Scan for the cell matching the given text and deliver its (x, y) coordinate at center. 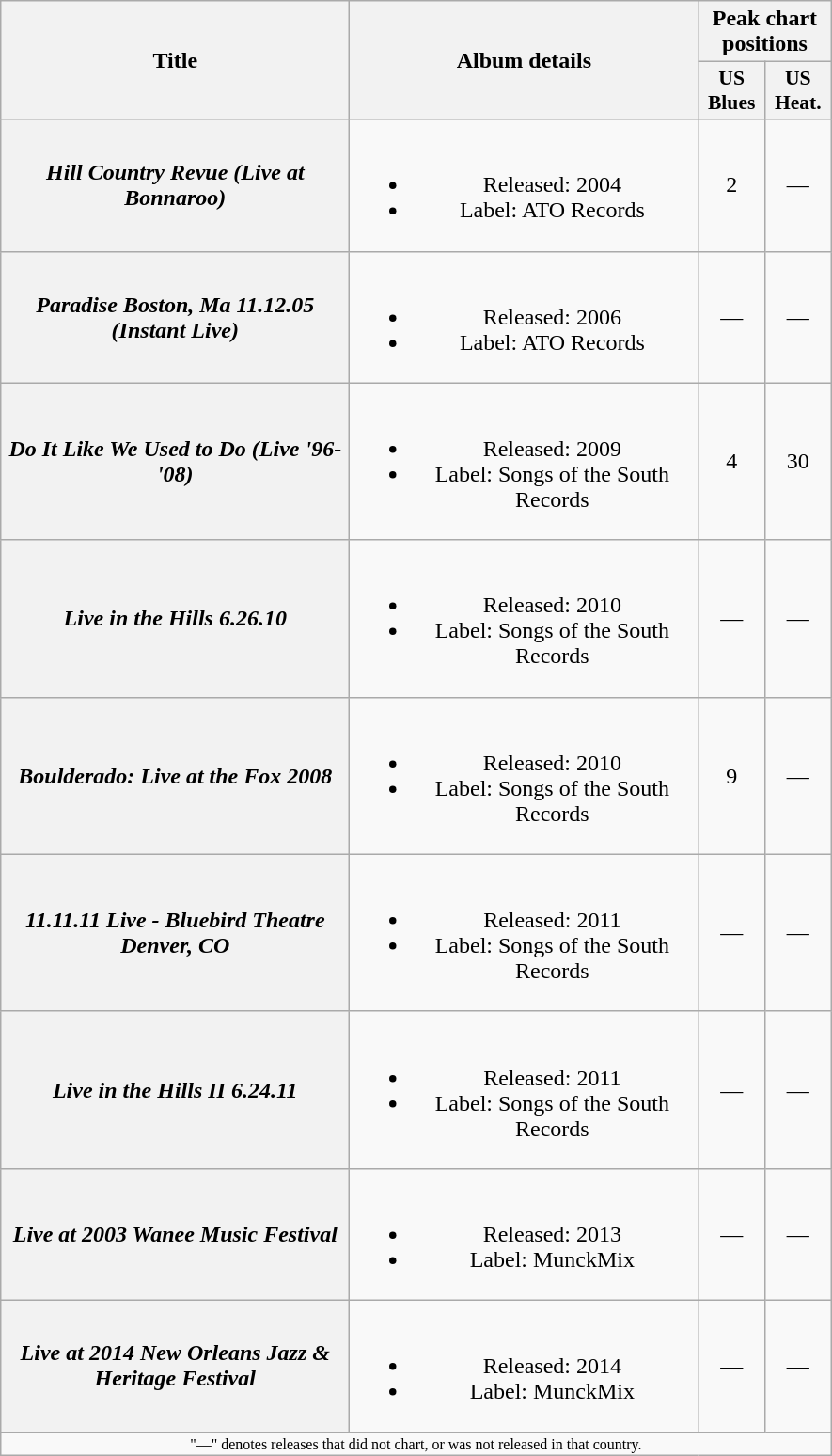
Released: 2014Label: MunckMix (525, 1366)
9 (731, 775)
Live in the Hills 6.26.10 (175, 619)
Boulderado: Live at the Fox 2008 (175, 775)
Released: 2004Label: ATO Records (525, 185)
Album details (525, 60)
Peak chart positions (765, 32)
Released: 2009Label: Songs of the South Records (525, 461)
US Blues (731, 90)
Hill Country Revue (Live at Bonnaroo) (175, 185)
Do It Like We Used to Do (Live '96-'08) (175, 461)
Live in the Hills II 6.24.11 (175, 1089)
Paradise Boston, Ma 11.12.05 (Instant Live) (175, 317)
US Heat. (797, 90)
11.11.11 Live - Bluebird Theatre Denver, CO (175, 933)
Live at 2003 Wanee Music Festival (175, 1234)
Title (175, 60)
"—" denotes releases that did not chart, or was not released in that country. (416, 1443)
2 (731, 185)
Released: 2013Label: MunckMix (525, 1234)
Released: 2006Label: ATO Records (525, 317)
4 (731, 461)
30 (797, 461)
Live at 2014 New Orleans Jazz & Heritage Festival (175, 1366)
